Provide the (x, y) coordinate of the cell's center where the given text is located.  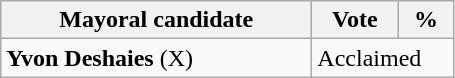
Acclaimed (383, 58)
Mayoral candidate (156, 20)
Yvon Deshaies (X) (156, 58)
Vote (355, 20)
% (426, 20)
